From the cell containing the given text, extract its center point as (x, y) coordinate. 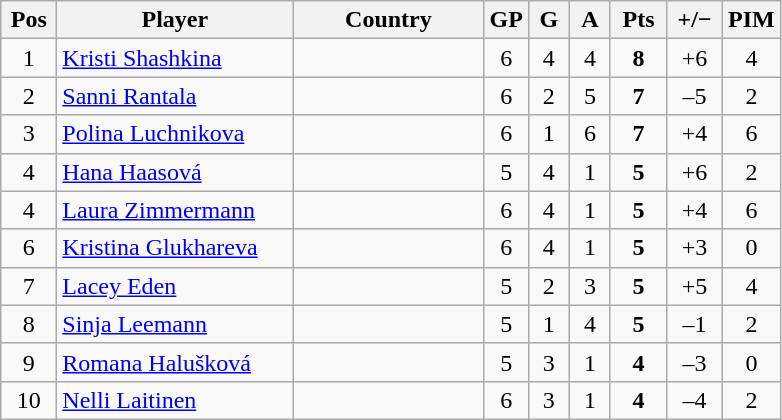
Country (388, 20)
Romana Halušková (175, 362)
Lacey Eden (175, 286)
Kristina Glukhareva (175, 248)
Kristi Shashkina (175, 58)
Sinja Leemann (175, 324)
–1 (695, 324)
–5 (695, 96)
Sanni Rantala (175, 96)
G (548, 20)
10 (29, 400)
–4 (695, 400)
Pos (29, 20)
+/− (695, 20)
9 (29, 362)
Laura Zimmermann (175, 210)
Pts (638, 20)
–3 (695, 362)
+5 (695, 286)
Nelli Laitinen (175, 400)
A (590, 20)
+3 (695, 248)
GP (506, 20)
PIM (752, 20)
Polina Luchnikova (175, 134)
Hana Haasová (175, 172)
Player (175, 20)
